Identify which cell holds the provided text, then report its [X, Y] central coordinate. 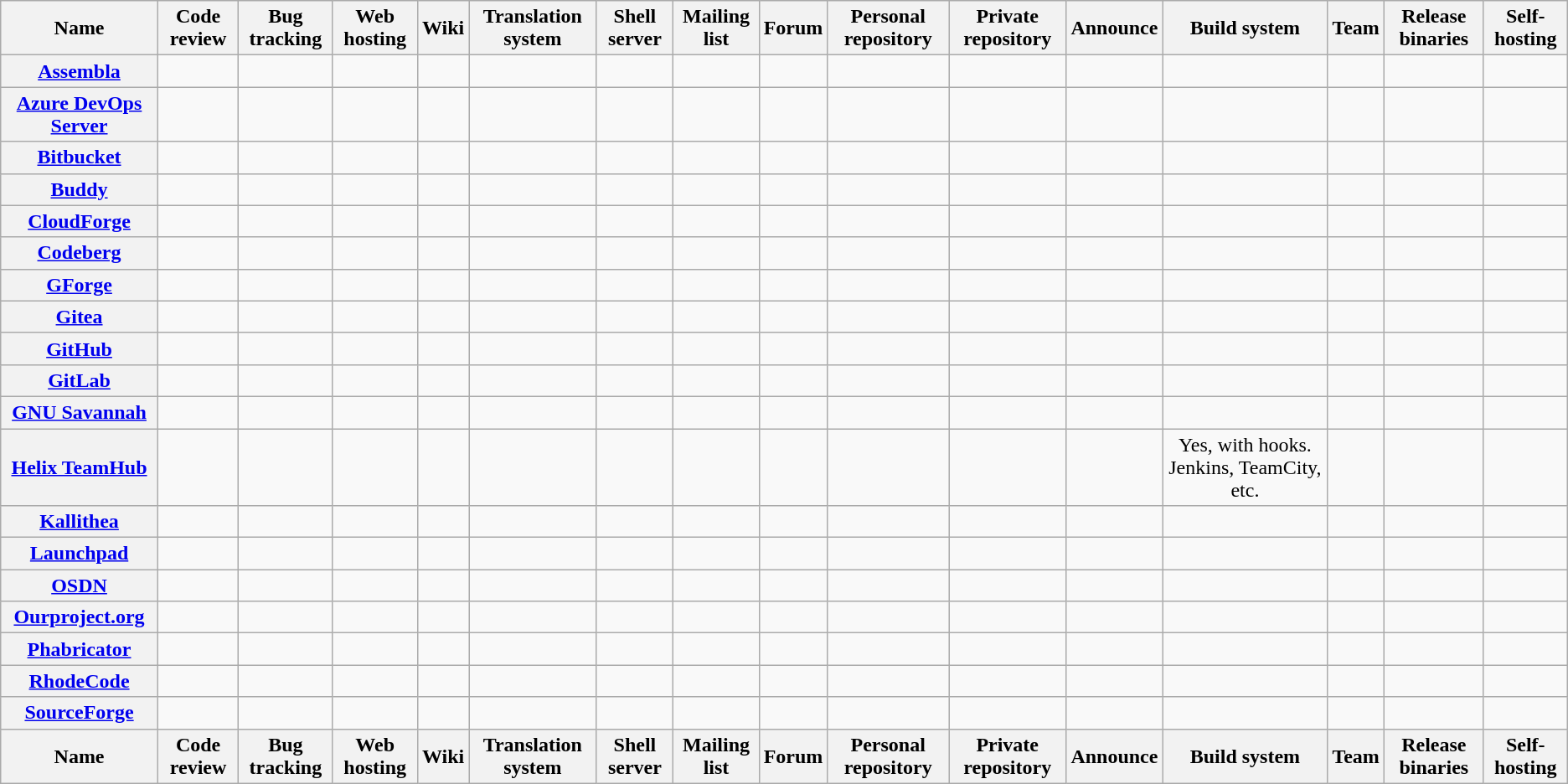
SourceForge [80, 713]
GitLab [80, 380]
Kallithea [80, 522]
RhodeCode [80, 681]
Launchpad [80, 554]
Bitbucket [80, 157]
Codeberg [80, 253]
Ourproject.org [80, 617]
GForge [80, 285]
Phabricator [80, 649]
GNU Savannah [80, 412]
Gitea [80, 317]
OSDN [80, 585]
GitHub [80, 348]
Buddy [80, 189]
Azure DevOps Server [80, 114]
Yes, with hooks. Jenkins, TeamCity, etc. [1245, 467]
CloudForge [80, 221]
Assembla [80, 71]
Helix TeamHub [80, 467]
